From the cell containing the given text, extract its center point as [X, Y] coordinate. 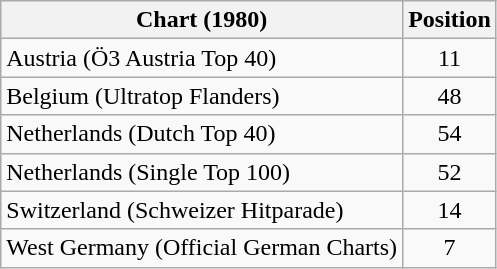
West Germany (Official German Charts) [202, 248]
Position [450, 20]
Netherlands (Single Top 100) [202, 172]
Netherlands (Dutch Top 40) [202, 134]
48 [450, 96]
Belgium (Ultratop Flanders) [202, 96]
11 [450, 58]
14 [450, 210]
Chart (1980) [202, 20]
52 [450, 172]
Switzerland (Schweizer Hitparade) [202, 210]
7 [450, 248]
Austria (Ö3 Austria Top 40) [202, 58]
54 [450, 134]
